Pinpoint the cell where the given text exists, returning its [x, y] midpoint coordinate. 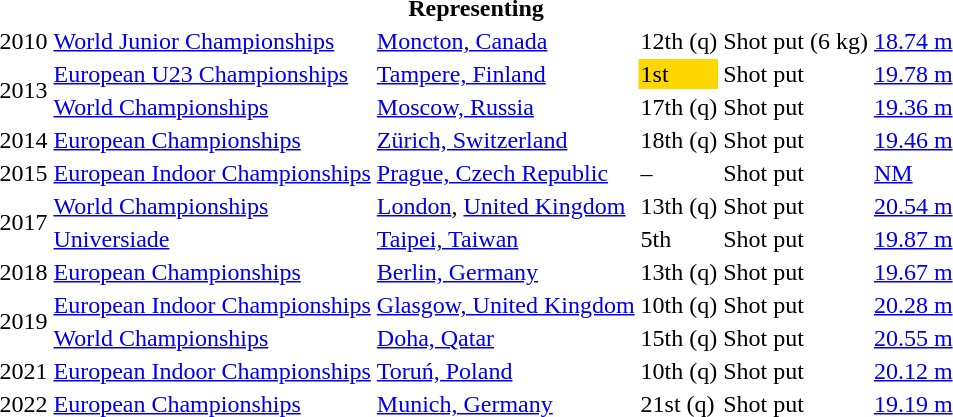
Doha, Qatar [506, 338]
Moscow, Russia [506, 107]
Glasgow, United Kingdom [506, 305]
World Junior Championships [212, 41]
Tampere, Finland [506, 74]
Taipei, Taiwan [506, 239]
Prague, Czech Republic [506, 173]
Moncton, Canada [506, 41]
Shot put (6 kg) [796, 41]
Zürich, Switzerland [506, 140]
London, United Kingdom [506, 206]
Berlin, Germany [506, 272]
1st [679, 74]
– [679, 173]
15th (q) [679, 338]
18th (q) [679, 140]
12th (q) [679, 41]
17th (q) [679, 107]
Universiade [212, 239]
5th [679, 239]
European U23 Championships [212, 74]
Toruń, Poland [506, 371]
